Search for the cell housing the specified text and yield its [X, Y] center coordinate. 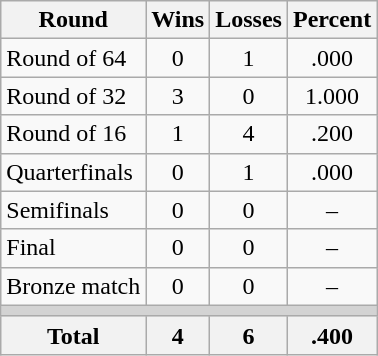
Round of 32 [74, 96]
Round [74, 20]
3 [178, 96]
Final [74, 248]
6 [249, 335]
Bronze match [74, 286]
Quarterfinals [74, 172]
Losses [249, 20]
.400 [332, 335]
Round of 64 [74, 58]
Wins [178, 20]
Total [74, 335]
.200 [332, 134]
Percent [332, 20]
Round of 16 [74, 134]
1.000 [332, 96]
Semifinals [74, 210]
